Find where the given text appears and provide that cell's center as [X, Y] coordinate. 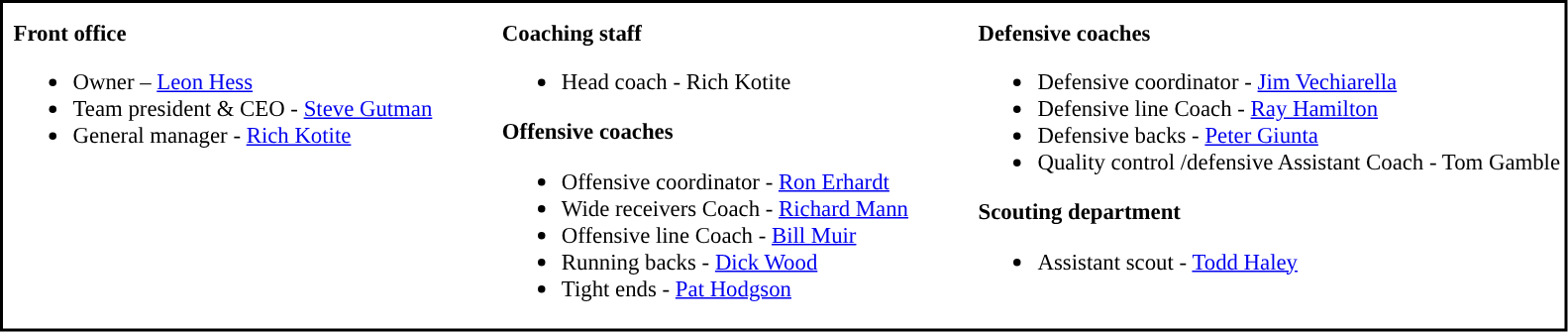
Front officeOwner – Leon HessTeam president & CEO - Steve GutmanGeneral manager - Rich Kotite [223, 171]
